Return the (x, y) coordinate for the center point of the cell that contains the specified text.  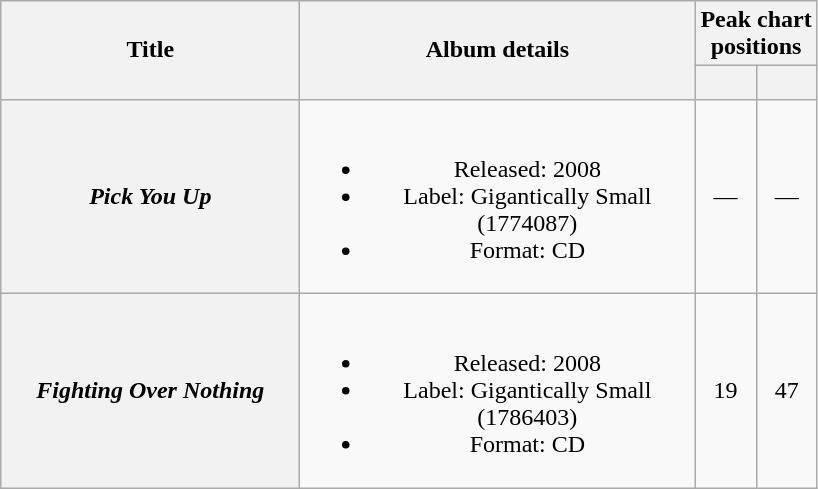
Pick You Up (150, 196)
Fighting Over Nothing (150, 391)
19 (726, 391)
Released: 2008Label: Gigantically Small (1786403)Format: CD (498, 391)
47 (786, 391)
Peak chartpositions (756, 34)
Title (150, 50)
Released: 2008Label: Gigantically Small (1774087)Format: CD (498, 196)
Album details (498, 50)
